From the cell containing the given text, extract its center point as (x, y) coordinate. 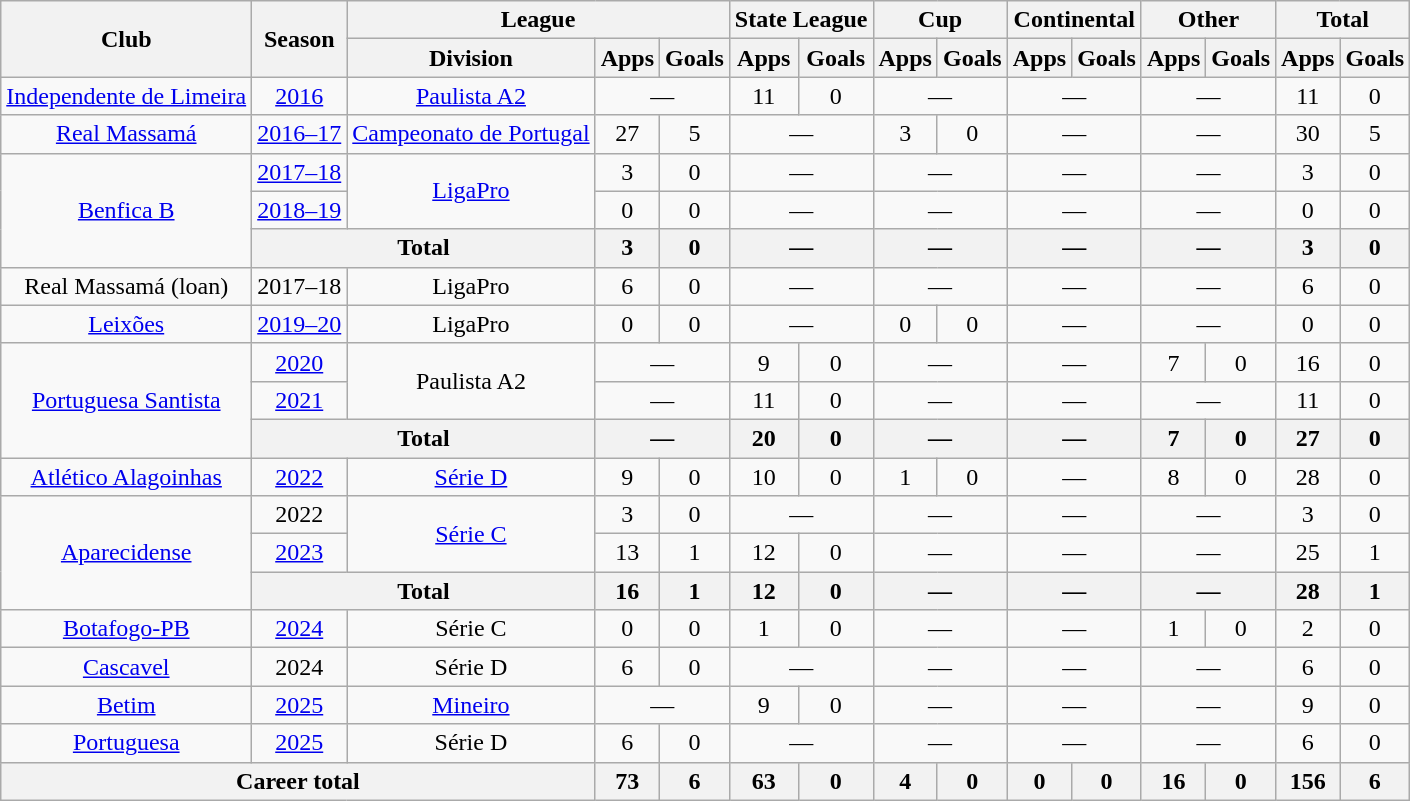
Cup (940, 20)
2016–17 (300, 134)
8 (1173, 477)
156 (1308, 781)
Benfica B (126, 210)
2020 (300, 362)
25 (1308, 553)
Season (300, 39)
2016 (300, 96)
Atlético Alagoinhas (126, 477)
Cascavel (126, 667)
Club (126, 39)
Real Massamá (126, 134)
2021 (300, 400)
Campeonato de Portugal (471, 134)
Leixões (126, 324)
2019–20 (300, 324)
63 (764, 781)
Betim (126, 705)
13 (627, 553)
30 (1308, 134)
2 (1308, 629)
10 (764, 477)
League (538, 20)
Division (471, 58)
2023 (300, 553)
Botafogo-PB (126, 629)
Portuguesa (126, 743)
2018–19 (300, 210)
Mineiro (471, 705)
Other (1208, 20)
Independente de Limeira (126, 96)
State League (801, 20)
20 (764, 438)
73 (627, 781)
Aparecidense (126, 553)
4 (905, 781)
Career total (298, 781)
Portuguesa Santista (126, 400)
Real Massamá (loan) (126, 286)
Continental (1074, 20)
